Determine the (x, y) coordinate at the center of the cell enclosing the given text.  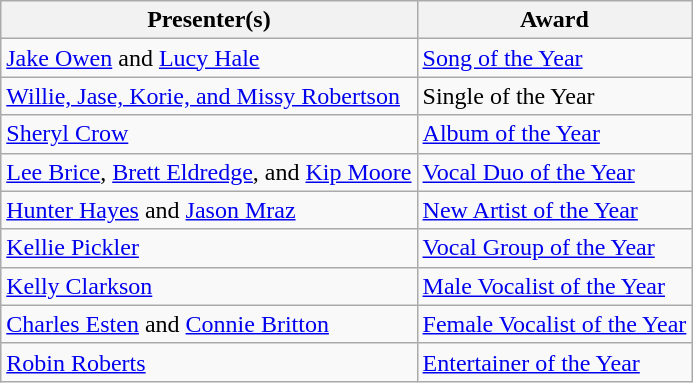
Entertainer of the Year (554, 362)
Album of the Year (554, 134)
Vocal Duo of the Year (554, 172)
Robin Roberts (209, 362)
Charles Esten and Connie Britton (209, 324)
Song of the Year (554, 58)
Male Vocalist of the Year (554, 286)
Jake Owen and Lucy Hale (209, 58)
New Artist of the Year (554, 210)
Lee Brice, Brett Eldredge, and Kip Moore (209, 172)
Award (554, 20)
Sheryl Crow (209, 134)
Kelly Clarkson (209, 286)
Single of the Year (554, 96)
Hunter Hayes and Jason Mraz (209, 210)
Vocal Group of the Year (554, 248)
Willie, Jase, Korie, and Missy Robertson (209, 96)
Female Vocalist of the Year (554, 324)
Presenter(s) (209, 20)
Kellie Pickler (209, 248)
